Find where the given text appears and provide that cell's center as [X, Y] coordinate. 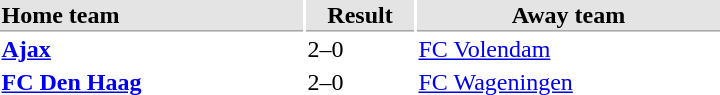
FC Volendam [568, 49]
Away team [568, 16]
Result [360, 16]
Ajax [152, 49]
Home team [152, 16]
2–0 [360, 49]
